For the text-containing cell, return its midpoint in (X, Y) coordinate format. 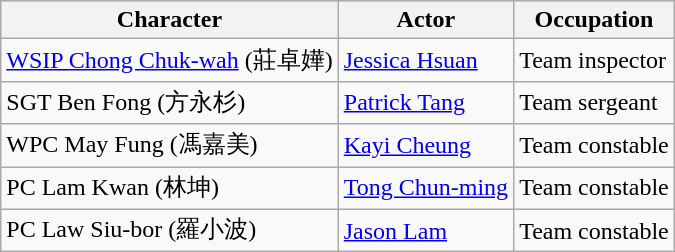
Jason Lam (426, 230)
SGT Ben Fong (方永杉) (170, 102)
Kayi Cheung (426, 146)
WSIP Chong Chuk-wah (莊卓嬅) (170, 60)
PC Lam Kwan (林坤) (170, 188)
Tong Chun-ming (426, 188)
WPC May Fung (馮嘉美) (170, 146)
Team sergeant (594, 102)
Character (170, 20)
Occupation (594, 20)
Actor (426, 20)
Team inspector (594, 60)
PC Law Siu-bor (羅小波) (170, 230)
Jessica Hsuan (426, 60)
Patrick Tang (426, 102)
